Provide the (X, Y) coordinate of the cell's center where the given text is located.  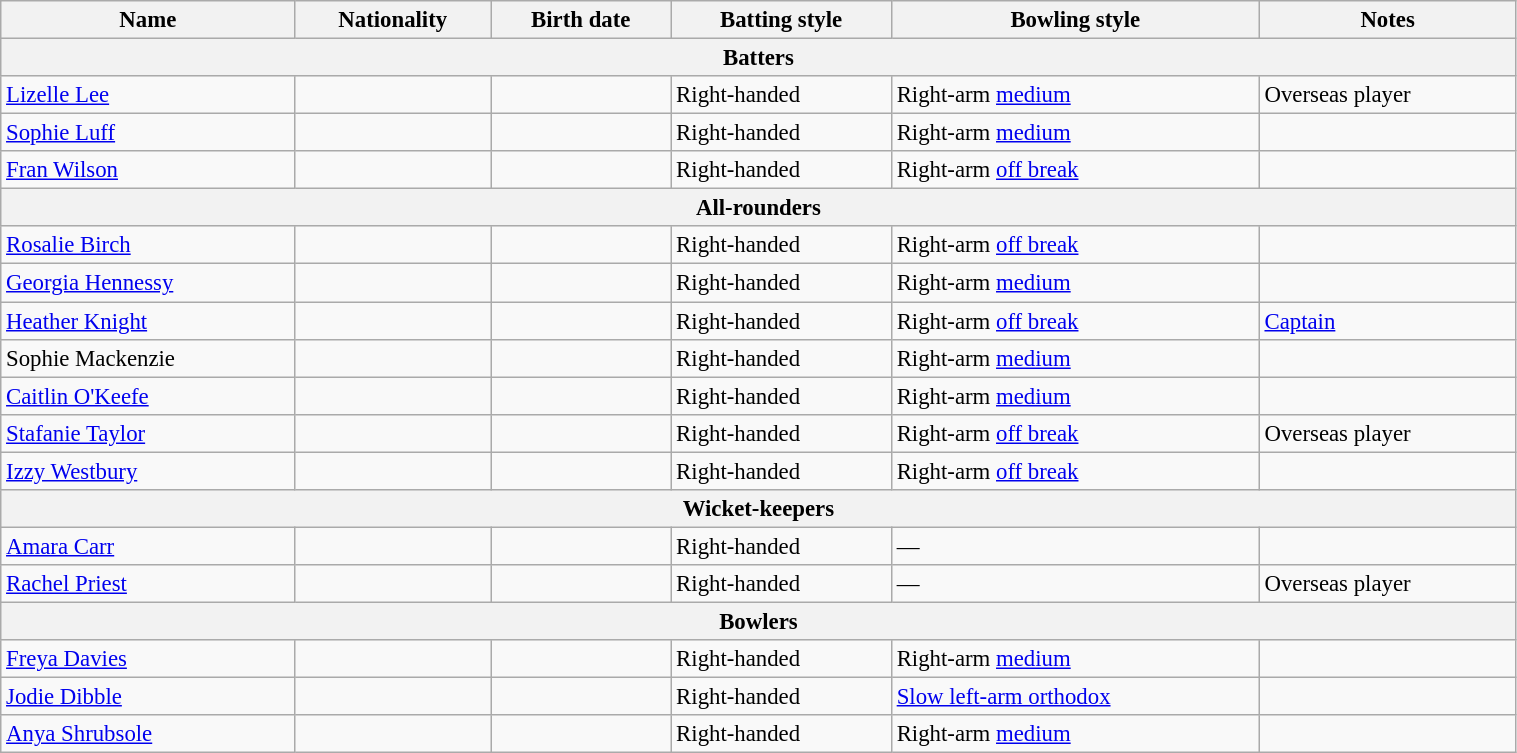
Bowlers (758, 621)
Name (148, 20)
Rachel Priest (148, 584)
Slow left-arm orthodox (1075, 697)
Captain (1388, 321)
Fran Wilson (148, 170)
Caitlin O'Keefe (148, 396)
Amara Carr (148, 546)
Sophie Luff (148, 133)
Wicket-keepers (758, 509)
Izzy Westbury (148, 471)
Jodie Dibble (148, 697)
Batters (758, 58)
Birth date (581, 20)
All-rounders (758, 208)
Sophie Mackenzie (148, 358)
Bowling style (1075, 20)
Stafanie Taylor (148, 433)
Nationality (393, 20)
Rosalie Birch (148, 245)
Georgia Hennessy (148, 283)
Anya Shrubsole (148, 734)
Freya Davies (148, 659)
Batting style (782, 20)
Notes (1388, 20)
Lizelle Lee (148, 95)
Heather Knight (148, 321)
